Locate the cell with the specified text and output its (x, y) center coordinate. 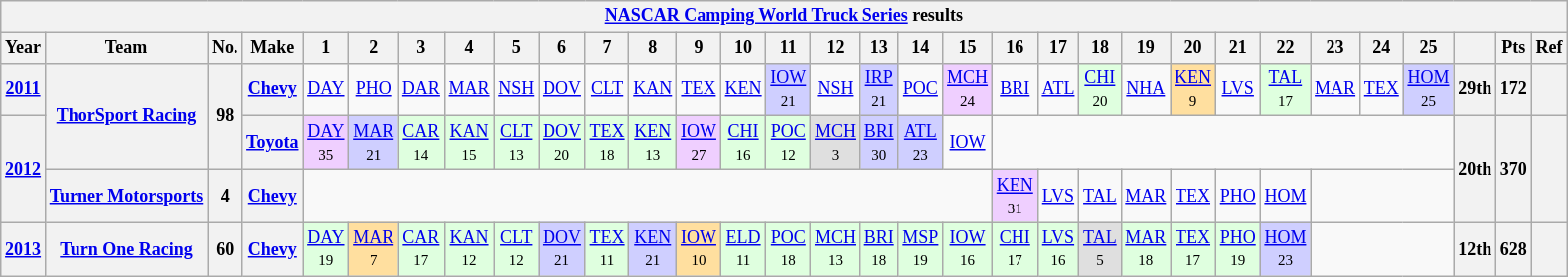
MCH3 (836, 143)
MAR21 (374, 143)
1 (326, 48)
DAY19 (326, 249)
IOW16 (968, 249)
20th (1475, 169)
ATL (1058, 89)
29th (1475, 89)
ATL23 (920, 143)
13 (878, 48)
7 (607, 48)
CLT12 (517, 249)
Turner Motorsports (125, 196)
IOW (968, 143)
TAL5 (1100, 249)
LVS16 (1058, 249)
ELD11 (743, 249)
KAN (653, 89)
Pts (1513, 48)
CAR17 (421, 249)
Toyota (272, 143)
KEN13 (653, 143)
TEX17 (1193, 249)
24 (1381, 48)
BRI30 (878, 143)
15 (968, 48)
KEN31 (1015, 196)
18 (1100, 48)
TAL17 (1286, 89)
Ref (1549, 48)
IRP21 (878, 89)
5 (517, 48)
IOW21 (789, 89)
POC (920, 89)
16 (1015, 48)
Team (125, 48)
POC18 (789, 249)
23 (1335, 48)
KEN21 (653, 249)
CHI20 (1100, 89)
DAY (326, 89)
IOW27 (700, 143)
TEX18 (607, 143)
25 (1429, 48)
BRI (1015, 89)
TAL (1100, 196)
CLT (607, 89)
HOM (1286, 196)
6 (562, 48)
22 (1286, 48)
CLT13 (517, 143)
TEX11 (607, 249)
MAR18 (1146, 249)
Year (24, 48)
POC12 (789, 143)
No. (225, 48)
172 (1513, 89)
2012 (24, 169)
PHO19 (1238, 249)
11 (789, 48)
9 (700, 48)
17 (1058, 48)
NASCAR Camping World Truck Series results (784, 16)
2013 (24, 249)
CHI17 (1015, 249)
HOM23 (1286, 249)
2 (374, 48)
KEN (743, 89)
DOV21 (562, 249)
628 (1513, 249)
MSP19 (920, 249)
HOM25 (1429, 89)
MAR7 (374, 249)
98 (225, 115)
370 (1513, 169)
NHA (1146, 89)
3 (421, 48)
DAR (421, 89)
10 (743, 48)
DOV20 (562, 143)
MCH13 (836, 249)
CAR14 (421, 143)
MCH24 (968, 89)
12th (1475, 249)
BRI18 (878, 249)
2011 (24, 89)
KAN15 (469, 143)
ThorSport Racing (125, 115)
DAY35 (326, 143)
14 (920, 48)
IOW10 (700, 249)
21 (1238, 48)
8 (653, 48)
CHI16 (743, 143)
Turn One Racing (125, 249)
KAN12 (469, 249)
20 (1193, 48)
12 (836, 48)
DOV (562, 89)
19 (1146, 48)
KEN9 (1193, 89)
60 (225, 249)
Make (272, 48)
